Return the [X, Y] coordinate for the center point of the cell that contains the specified text.  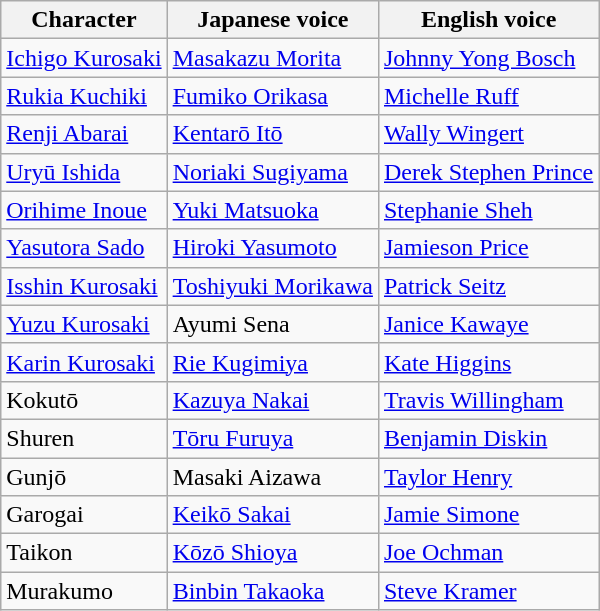
Renji Abarai [84, 134]
Stephanie Sheh [488, 210]
Rie Kugimiya [272, 362]
Ayumi Sena [272, 324]
Masaki Aizawa [272, 477]
Gunjō [84, 477]
Yasutora Sado [84, 248]
Benjamin Diskin [488, 438]
Joe Ochman [488, 553]
Japanese voice [272, 20]
Toshiyuki Morikawa [272, 286]
Ichigo Kurosaki [84, 58]
Noriaki Sugiyama [272, 172]
Kazuya Nakai [272, 400]
Binbin Takaoka [272, 591]
Kōzō Shioya [272, 553]
Wally Wingert [488, 134]
Janice Kawaye [488, 324]
Uryū Ishida [84, 172]
Kokutō [84, 400]
Shuren [84, 438]
Murakumo [84, 591]
Travis Willingham [488, 400]
Taylor Henry [488, 477]
Masakazu Morita [272, 58]
Yuki Matsuoka [272, 210]
Tōru Furuya [272, 438]
Isshin Kurosaki [84, 286]
Kentarō Itō [272, 134]
Yuzu Kurosaki [84, 324]
Keikō Sakai [272, 515]
Rukia Kuchiki [84, 96]
Taikon [84, 553]
Kate Higgins [488, 362]
Patrick Seitz [488, 286]
Orihime Inoue [84, 210]
Steve Kramer [488, 591]
Character [84, 20]
Karin Kurosaki [84, 362]
Garogai [84, 515]
Jamieson Price [488, 248]
English voice [488, 20]
Michelle Ruff [488, 96]
Fumiko Orikasa [272, 96]
Hiroki Yasumoto [272, 248]
Derek Stephen Prince [488, 172]
Johnny Yong Bosch [488, 58]
Jamie Simone [488, 515]
